Scan for the cell matching the given text and deliver its (X, Y) coordinate at center. 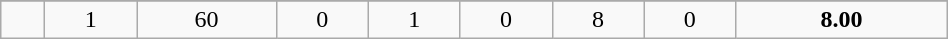
8 (598, 20)
8.00 (842, 20)
60 (207, 20)
